Find where the given text appears and provide that cell's center as (x, y) coordinate. 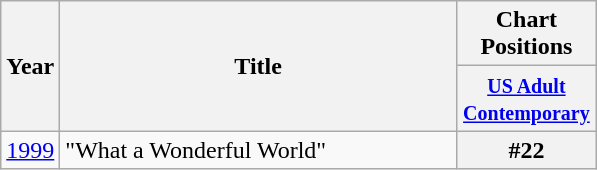
Chart Positions (526, 34)
1999 (30, 150)
"What a Wonderful World" (258, 150)
US Adult Contemporary (526, 98)
Title (258, 66)
#22 (526, 150)
Year (30, 66)
